Detect which cell encompasses the target text, then output its (X, Y) center coordinate. 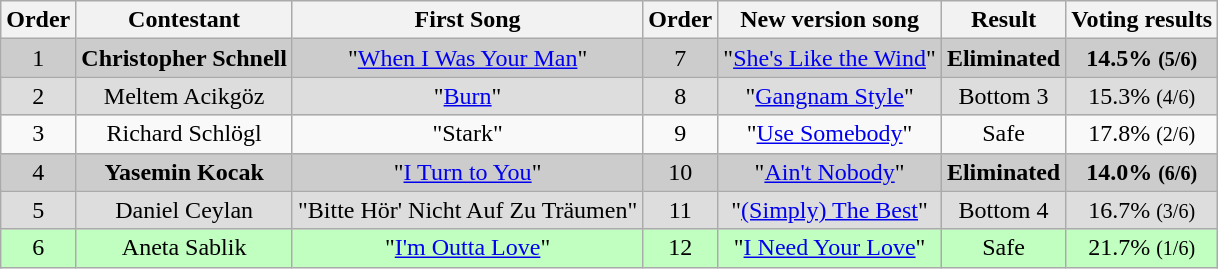
3 (38, 134)
21.7% (1/6) (1142, 248)
Aneta Sablik (184, 248)
1 (38, 58)
New version song (830, 20)
First Song (467, 20)
4 (38, 172)
"Burn" (467, 96)
"(Simply) The Best" (830, 210)
16.7% (3/6) (1142, 210)
17.8% (2/6) (1142, 134)
9 (680, 134)
11 (680, 210)
"I'm Outta Love" (467, 248)
"Stark" (467, 134)
15.3% (4/6) (1142, 96)
Daniel Ceylan (184, 210)
"Use Somebody" (830, 134)
"She's Like the Wind" (830, 58)
8 (680, 96)
Meltem Acikgöz (184, 96)
14.0% (6/6) (1142, 172)
Richard Schlögl (184, 134)
14.5% (5/6) (1142, 58)
Yasemin Kocak (184, 172)
"Bitte Hör' Nicht Auf Zu Träumen" (467, 210)
"Gangnam Style" (830, 96)
10 (680, 172)
Bottom 3 (1003, 96)
7 (680, 58)
Bottom 4 (1003, 210)
"Ain't Nobody" (830, 172)
6 (38, 248)
Christopher Schnell (184, 58)
2 (38, 96)
"I Turn to You" (467, 172)
Contestant (184, 20)
Voting results (1142, 20)
Result (1003, 20)
12 (680, 248)
"When I Was Your Man" (467, 58)
"I Need Your Love" (830, 248)
5 (38, 210)
